Determine the (x, y) coordinate at the center of the cell enclosing the given text.  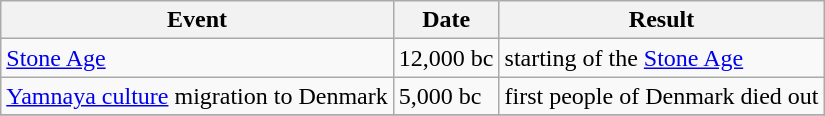
Event (198, 20)
Yamnaya culture migration to Denmark (198, 96)
5,000 bc (446, 96)
12,000 bc (446, 58)
Result (662, 20)
Date (446, 20)
starting of the Stone Age (662, 58)
first people of Denmark died out (662, 96)
Stone Age (198, 58)
